Extract the [X, Y] coordinate from the center of the cell holding the provided text.  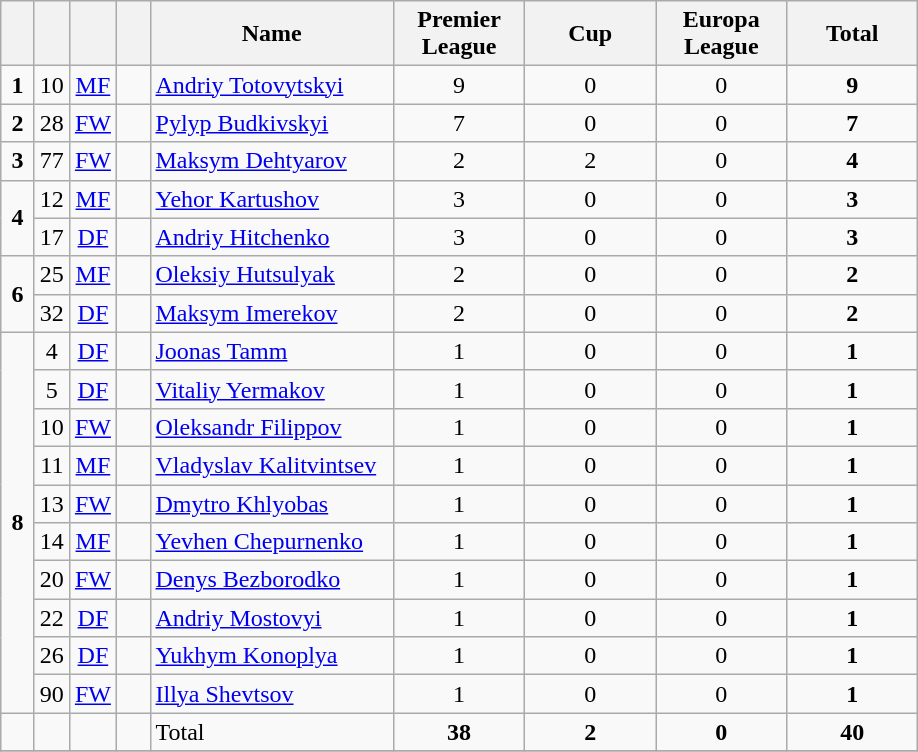
Andriy Totovytskyi [272, 85]
25 [52, 275]
17 [52, 237]
Denys Bezborodko [272, 580]
28 [52, 123]
Andriy Hitchenko [272, 237]
5 [52, 389]
40 [852, 732]
22 [52, 618]
Yehor Kartushov [272, 199]
77 [52, 161]
Vladyslav Kalitvintsev [272, 465]
12 [52, 199]
38 [460, 732]
32 [52, 313]
8 [18, 522]
90 [52, 694]
Pylyp Budkivskyi [272, 123]
Yevhen Chepurnenko [272, 542]
Cup [590, 34]
Name [272, 34]
Premier League [460, 34]
11 [52, 465]
Andriy Mostovyi [272, 618]
6 [18, 294]
13 [52, 503]
Vitaliy Yermakov [272, 389]
Dmytro Khlyobas [272, 503]
Maksym Dehtyarov [272, 161]
Yukhym Konoplya [272, 656]
26 [52, 656]
20 [52, 580]
Oleksandr Filippov [272, 427]
14 [52, 542]
Joonas Tamm [272, 351]
Illya Shevtsov [272, 694]
Oleksiy Hutsulyak [272, 275]
Maksym Imerekov [272, 313]
Europa League [722, 34]
